Capture the cell that displays the provided text and extract its (X, Y) central coordinate. 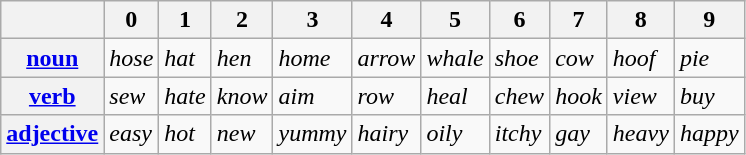
7 (579, 20)
heavy (640, 134)
6 (519, 20)
shoe (519, 58)
9 (709, 20)
hen (242, 58)
know (242, 96)
aim (312, 96)
buy (709, 96)
chew (519, 96)
hose (132, 58)
yummy (312, 134)
3 (312, 20)
home (312, 58)
hook (579, 96)
5 (455, 20)
heal (455, 96)
cow (579, 58)
adjective (52, 134)
noun (52, 58)
hat (185, 58)
view (640, 96)
gay (579, 134)
row (386, 96)
whale (455, 58)
easy (132, 134)
0 (132, 20)
2 (242, 20)
hoof (640, 58)
pie (709, 58)
arrow (386, 58)
hate (185, 96)
hairy (386, 134)
itchy (519, 134)
sew (132, 96)
new (242, 134)
verb (52, 96)
oily (455, 134)
1 (185, 20)
8 (640, 20)
hot (185, 134)
4 (386, 20)
happy (709, 134)
